For the text-containing cell, return its midpoint in [x, y] coordinate format. 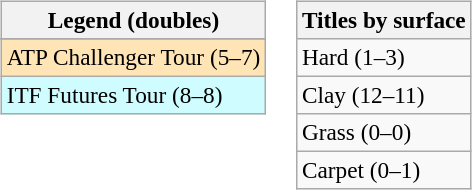
ATP Challenger Tour (5–7) [133, 57]
Hard (1–3) [384, 57]
Carpet (0–1) [384, 171]
Legend (doubles) [133, 20]
Clay (12–11) [384, 95]
Grass (0–0) [384, 133]
Titles by surface [384, 20]
ITF Futures Tour (8–8) [133, 95]
